Provide the [X, Y] coordinate of the cell's center where the given text is located.  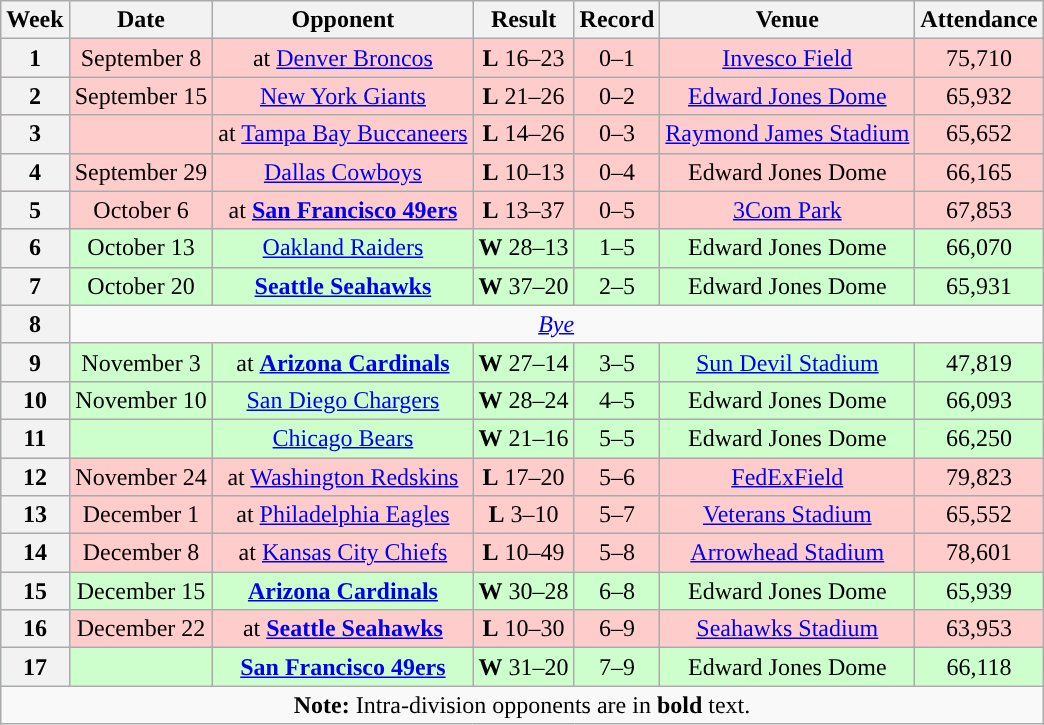
December 8 [141, 553]
6–9 [617, 629]
6–8 [617, 591]
October 6 [141, 210]
Sun Devil Stadium [788, 362]
66,118 [979, 667]
66,165 [979, 172]
September 29 [141, 172]
Arizona Cardinals [343, 591]
10 [35, 400]
at Tampa Bay Buccaneers [343, 134]
San Diego Chargers [343, 400]
7–9 [617, 667]
2–5 [617, 286]
2 [35, 96]
Opponent [343, 20]
W 37–20 [524, 286]
14 [35, 553]
0–5 [617, 210]
78,601 [979, 553]
15 [35, 591]
3Com Park [788, 210]
L 10–13 [524, 172]
Invesco Field [788, 58]
Chicago Bears [343, 438]
at Denver Broncos [343, 58]
5–7 [617, 515]
September 15 [141, 96]
65,939 [979, 591]
L 21–26 [524, 96]
Seahawks Stadium [788, 629]
W 30–28 [524, 591]
Week [35, 20]
at San Francisco 49ers [343, 210]
11 [35, 438]
66,093 [979, 400]
0–2 [617, 96]
13 [35, 515]
L 17–20 [524, 477]
L 3–10 [524, 515]
16 [35, 629]
W 27–14 [524, 362]
October 13 [141, 248]
Result [524, 20]
65,931 [979, 286]
1–5 [617, 248]
12 [35, 477]
November 24 [141, 477]
0–4 [617, 172]
66,250 [979, 438]
Veterans Stadium [788, 515]
5–6 [617, 477]
December 22 [141, 629]
W 21–16 [524, 438]
Note: Intra-division opponents are in bold text. [522, 705]
5–8 [617, 553]
67,853 [979, 210]
Venue [788, 20]
at Arizona Cardinals [343, 362]
October 20 [141, 286]
3 [35, 134]
Attendance [979, 20]
4 [35, 172]
3–5 [617, 362]
September 8 [141, 58]
Arrowhead Stadium [788, 553]
Oakland Raiders [343, 248]
November 10 [141, 400]
at Kansas City Chiefs [343, 553]
63,953 [979, 629]
Date [141, 20]
Dallas Cowboys [343, 172]
at Philadelphia Eagles [343, 515]
5 [35, 210]
New York Giants [343, 96]
0–1 [617, 58]
San Francisco 49ers [343, 667]
at Seattle Seahawks [343, 629]
5–5 [617, 438]
L 14–26 [524, 134]
Seattle Seahawks [343, 286]
8 [35, 324]
W 31–20 [524, 667]
at Washington Redskins [343, 477]
0–3 [617, 134]
W 28–13 [524, 248]
6 [35, 248]
9 [35, 362]
L 16–23 [524, 58]
Record [617, 20]
65,652 [979, 134]
Bye [556, 324]
1 [35, 58]
FedExField [788, 477]
L 10–49 [524, 553]
November 3 [141, 362]
4–5 [617, 400]
W 28–24 [524, 400]
75,710 [979, 58]
17 [35, 667]
Raymond James Stadium [788, 134]
December 1 [141, 515]
65,932 [979, 96]
December 15 [141, 591]
66,070 [979, 248]
47,819 [979, 362]
7 [35, 286]
L 10–30 [524, 629]
L 13–37 [524, 210]
79,823 [979, 477]
65,552 [979, 515]
